Capture the cell that displays the provided text and extract its [X, Y] central coordinate. 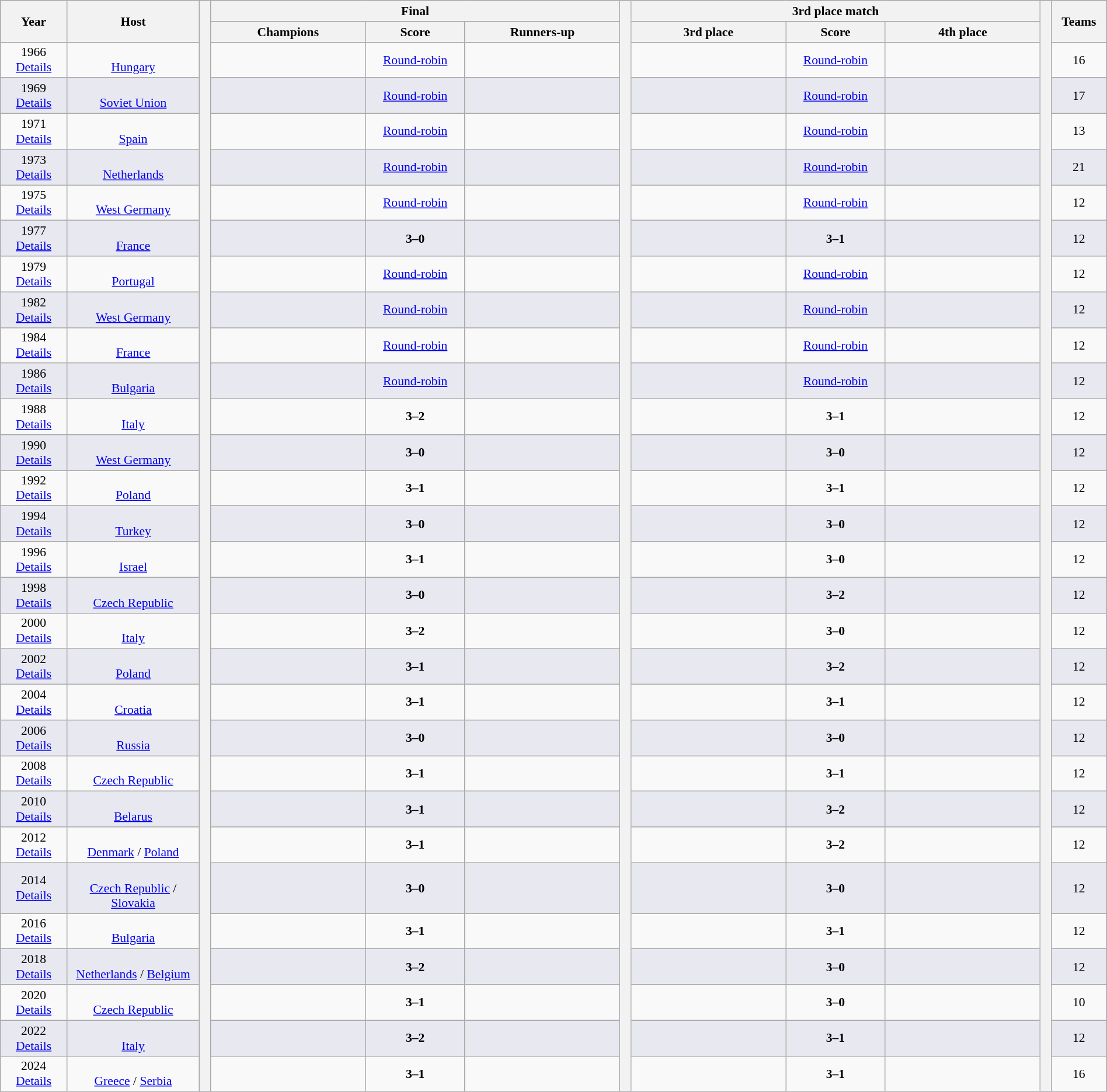
3rd place match [836, 11]
Portugal [133, 274]
1984Details [34, 346]
Spain [133, 132]
Israel [133, 559]
2006Details [34, 738]
2012Details [34, 845]
Champions [288, 32]
2010Details [34, 809]
1994Details [34, 524]
3rd place [709, 32]
1975Details [34, 203]
4th place [962, 32]
1969Details [34, 96]
Denmark / Poland [133, 845]
Host [133, 21]
2004Details [34, 703]
1971Details [34, 132]
Runners-up [542, 32]
1988Details [34, 417]
Netherlands / Belgium [133, 967]
1996Details [34, 559]
Soviet Union [133, 96]
2020Details [34, 1003]
Netherlands [133, 167]
1982Details [34, 309]
1990Details [34, 453]
1973Details [34, 167]
Belarus [133, 809]
13 [1079, 132]
1992Details [34, 488]
Final [416, 11]
2016Details [34, 931]
1998Details [34, 595]
2024Details [34, 1074]
Czech Republic / Slovakia [133, 888]
1966Details [34, 60]
10 [1079, 1003]
2000Details [34, 630]
2022Details [34, 1038]
2002Details [34, 667]
Year [34, 21]
2014Details [34, 888]
2018Details [34, 967]
21 [1079, 167]
Russia [133, 738]
1986Details [34, 382]
Croatia [133, 703]
Turkey [133, 524]
1977Details [34, 238]
2008Details [34, 774]
1979Details [34, 274]
17 [1079, 96]
Teams [1079, 21]
Hungary [133, 60]
Greece / Serbia [133, 1074]
